Identify which cell holds the provided text, then report its (X, Y) central coordinate. 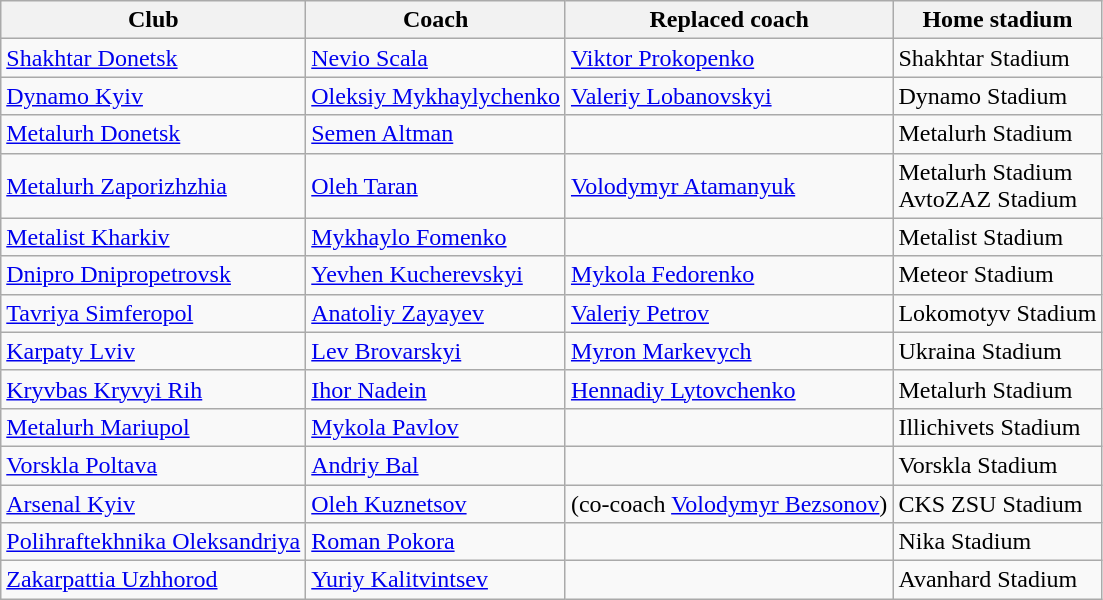
Mykola Pavlov (436, 427)
Nevio Scala (436, 58)
Metalist Stadium (998, 237)
Kryvbas Kryvyi Rih (154, 389)
Anatoliy Zayayev (436, 313)
Viktor Prokopenko (728, 58)
Zakarpattia Uzhhorod (154, 580)
Dnipro Dnipropetrovsk (154, 275)
Oleksiy Mykhaylychenko (436, 96)
Polihraftekhnika Oleksandriya (154, 542)
Meteor Stadium (998, 275)
Replaced coach (728, 20)
CKS ZSU Stadium (998, 503)
Vorskla Stadium (998, 465)
Shakhtar Stadium (998, 58)
Coach (436, 20)
Home stadium (998, 20)
Hennadiy Lytovchenko (728, 389)
Shakhtar Donetsk (154, 58)
Lev Brovarskyi (436, 351)
Andriy Bal (436, 465)
Metalist Kharkiv (154, 237)
Oleh Taran (436, 186)
Yevhen Kucherevskyi (436, 275)
Dynamo Stadium (998, 96)
Lokomotyv Stadium (998, 313)
Semen Altman (436, 134)
Oleh Kuznetsov (436, 503)
Arsenal Kyiv (154, 503)
Mykhaylo Fomenko (436, 237)
Ihor Nadein (436, 389)
Mykola Fedorenko (728, 275)
Dynamo Kyiv (154, 96)
Illichivets Stadium (998, 427)
Ukraina Stadium (998, 351)
Valeriy Lobanovskyi (728, 96)
Nika Stadium (998, 542)
Metalurh Mariupol (154, 427)
Volodymyr Atamanyuk (728, 186)
Metalurh Donetsk (154, 134)
Metalurh StadiumAvtoZAZ Stadium (998, 186)
Vorskla Poltava (154, 465)
Tavriya Simferopol (154, 313)
Metalurh Zaporizhzhia (154, 186)
(co-coach Volodymyr Bezsonov) (728, 503)
Avanhard Stadium (998, 580)
Karpaty Lviv (154, 351)
Club (154, 20)
Myron Markevych (728, 351)
Yuriy Kalitvintsev (436, 580)
Valeriy Petrov (728, 313)
Roman Pokora (436, 542)
